Capture the cell that displays the provided text and extract its [X, Y] central coordinate. 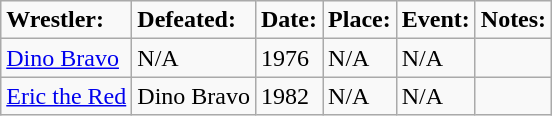
Date: [288, 20]
Defeated: [194, 20]
Place: [360, 20]
Event: [436, 20]
Wrestler: [66, 20]
1976 [288, 58]
Eric the Red [66, 96]
Notes: [513, 20]
1982 [288, 96]
